Identify which cell holds the provided text, then report its [x, y] central coordinate. 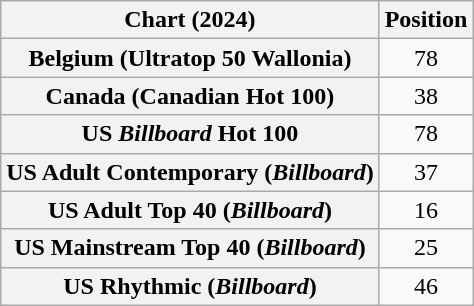
Canada (Canadian Hot 100) [190, 96]
Position [426, 20]
38 [426, 96]
US Mainstream Top 40 (Billboard) [190, 248]
US Adult Top 40 (Billboard) [190, 210]
Chart (2024) [190, 20]
46 [426, 286]
US Rhythmic (Billboard) [190, 286]
US Adult Contemporary (Billboard) [190, 172]
Belgium (Ultratop 50 Wallonia) [190, 58]
US Billboard Hot 100 [190, 134]
16 [426, 210]
25 [426, 248]
37 [426, 172]
